Capture the cell that displays the provided text and extract its [x, y] central coordinate. 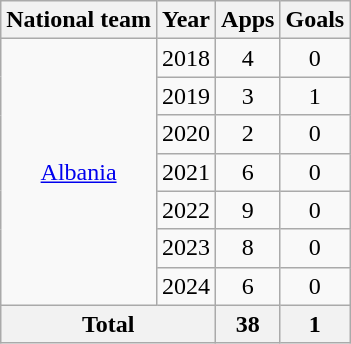
8 [248, 248]
2019 [186, 96]
2022 [186, 210]
3 [248, 96]
Total [108, 324]
2018 [186, 58]
2021 [186, 172]
2 [248, 134]
2020 [186, 134]
4 [248, 58]
Apps [248, 20]
Albania [79, 172]
38 [248, 324]
Year [186, 20]
9 [248, 210]
2023 [186, 248]
Goals [315, 20]
2024 [186, 286]
National team [79, 20]
